Find where the given text appears and provide that cell's center as (x, y) coordinate. 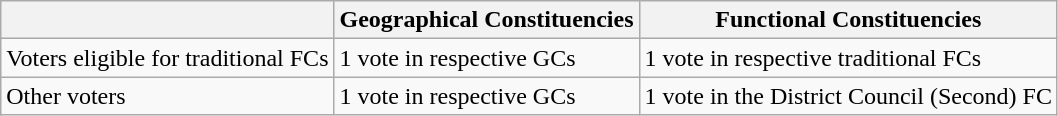
Functional Constituencies (848, 20)
1 vote in respective traditional FCs (848, 58)
Geographical Constituencies (486, 20)
Other voters (168, 96)
Voters eligible for traditional FCs (168, 58)
1 vote in the District Council (Second) FC (848, 96)
